Detect which cell encompasses the target text, then output its [X, Y] center coordinate. 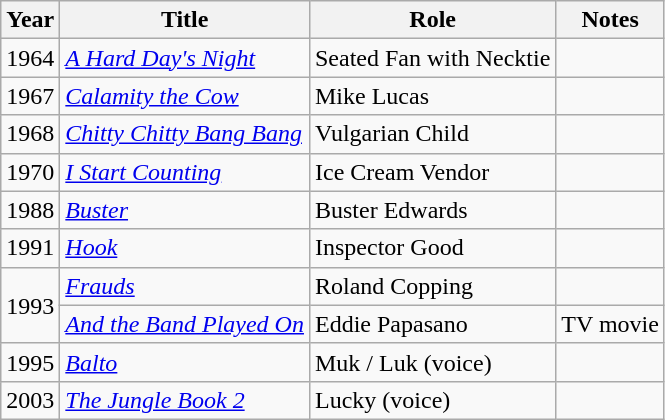
Buster Edwards [432, 210]
Ice Cream Vendor [432, 172]
TV movie [610, 324]
I Start Counting [185, 172]
And the Band Played On [185, 324]
Notes [610, 20]
Roland Copping [432, 286]
Balto [185, 362]
Buster [185, 210]
Chitty Chitty Bang Bang [185, 134]
Seated Fan with Necktie [432, 58]
1970 [30, 172]
The Jungle Book 2 [185, 400]
Muk / Luk (voice) [432, 362]
1993 [30, 305]
Year [30, 20]
1991 [30, 248]
Title [185, 20]
1988 [30, 210]
Mike Lucas [432, 96]
Calamity the Cow [185, 96]
Frauds [185, 286]
1995 [30, 362]
Vulgarian Child [432, 134]
1967 [30, 96]
Eddie Papasano [432, 324]
A Hard Day's Night [185, 58]
1968 [30, 134]
Role [432, 20]
Lucky (voice) [432, 400]
Hook [185, 248]
2003 [30, 400]
1964 [30, 58]
Inspector Good [432, 248]
